Return the [X, Y] coordinate for the center point of the cell that contains the specified text.  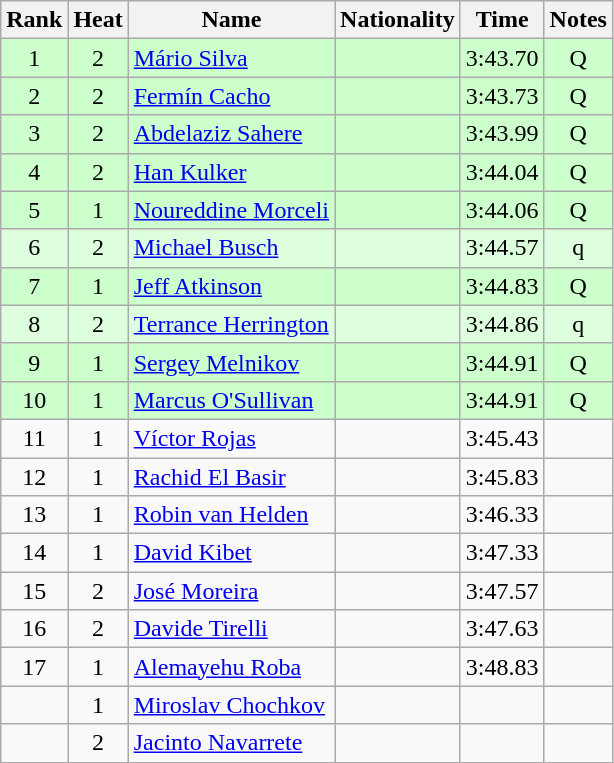
3:44.57 [502, 248]
Heat [98, 20]
3:47.57 [502, 591]
9 [34, 362]
4 [34, 172]
Marcus O'Sullivan [231, 400]
Jeff Atkinson [231, 286]
Miroslav Chochkov [231, 705]
12 [34, 477]
3:43.73 [502, 96]
5 [34, 210]
Time [502, 20]
3:47.33 [502, 553]
3:43.70 [502, 58]
Rachid El Basir [231, 477]
13 [34, 515]
Rank [34, 20]
Fermín Cacho [231, 96]
Abdelaziz Sahere [231, 134]
Nationality [398, 20]
Noureddine Morceli [231, 210]
3 [34, 134]
Alemayehu Roba [231, 667]
Notes [578, 20]
17 [34, 667]
3:47.63 [502, 629]
Terrance Herrington [231, 324]
Name [231, 20]
7 [34, 286]
3:48.83 [502, 667]
10 [34, 400]
6 [34, 248]
8 [34, 324]
Mário Silva [231, 58]
11 [34, 438]
3:44.83 [502, 286]
14 [34, 553]
3:45.83 [502, 477]
Han Kulker [231, 172]
Davide Tirelli [231, 629]
3:43.99 [502, 134]
16 [34, 629]
3:46.33 [502, 515]
Michael Busch [231, 248]
3:45.43 [502, 438]
Robin van Helden [231, 515]
3:44.06 [502, 210]
3:44.04 [502, 172]
Jacinto Navarrete [231, 743]
3:44.86 [502, 324]
Víctor Rojas [231, 438]
José Moreira [231, 591]
David Kibet [231, 553]
15 [34, 591]
Sergey Melnikov [231, 362]
